Determine the [x, y] coordinate at the center of the cell enclosing the given text.  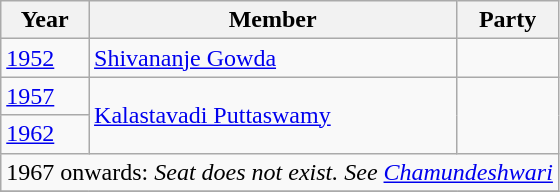
1967 onwards: Seat does not exist. See Chamundeshwari [280, 172]
Shivananje Gowda [273, 58]
1957 [45, 96]
Year [45, 20]
Kalastavadi Puttaswamy [273, 115]
1952 [45, 58]
Party [508, 20]
1962 [45, 134]
Member [273, 20]
